Extract the [X, Y] coordinate from the center of the cell holding the provided text.  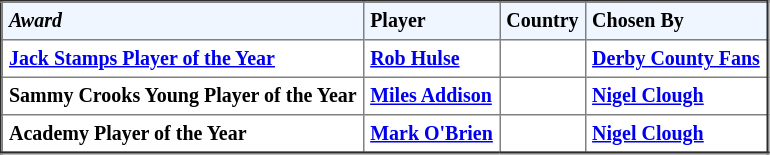
Miles Addison [431, 96]
Derby County Fans [676, 59]
Country [543, 21]
Sammy Crooks Young Player of the Year [183, 96]
Jack Stamps Player of the Year [183, 59]
Rob Hulse [431, 59]
Academy Player of the Year [183, 134]
Award [183, 21]
Chosen By [676, 21]
Player [431, 21]
Mark O'Brien [431, 134]
